Provide the (X, Y) coordinate of the cell's center where the given text is located.  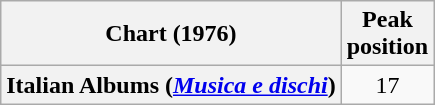
Chart (1976) (171, 34)
Italian Albums (Musica e dischi) (171, 85)
Peakposition (387, 34)
17 (387, 85)
